Return the [x, y] coordinate for the center point of the cell that contains the specified text.  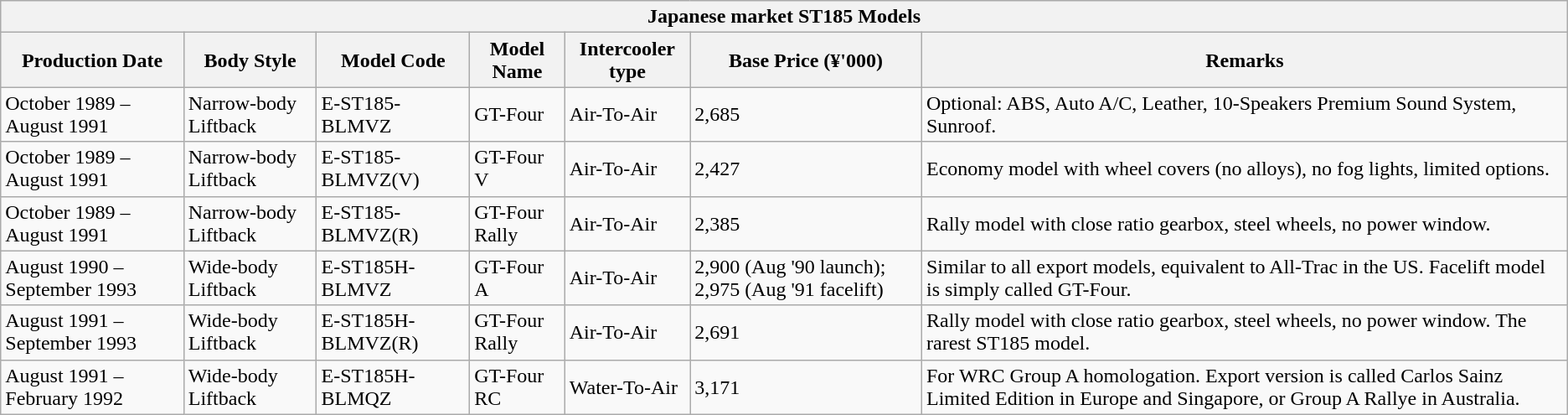
Rally model with close ratio gearbox, steel wheels, no power window. [1245, 223]
E-ST185-BLMVZ [394, 114]
Rally model with close ratio gearbox, steel wheels, no power window. The rarest ST185 model. [1245, 332]
Production Date [92, 60]
2,427 [806, 169]
GT-Four A [518, 278]
2,385 [806, 223]
For WRC Group A homologation. Export version is called Carlos Sainz Limited Edition in Europe and Singapore, or Group A Rallye in Australia. [1245, 387]
Optional: ABS, Auto A/C, Leather, 10-Speakers Premium Sound System, Sunroof. [1245, 114]
E-ST185H-BLMVZ [394, 278]
2,691 [806, 332]
2,900 (Aug '90 launch); 2,975 (Aug '91 facelift) [806, 278]
Model Code [394, 60]
GT-Four [518, 114]
E-ST185-BLMVZ(R) [394, 223]
Economy model with wheel covers (no alloys), no fog lights, limited options. [1245, 169]
Japanese market ST185 Models [784, 17]
August 1991 – September 1993 [92, 332]
Intercooler type [627, 60]
Base Price (¥'000) [806, 60]
Similar to all export models, equivalent to All-Trac in the US. Facelift model is simply called GT-Four. [1245, 278]
E-ST185H-BLMVZ(R) [394, 332]
Model Name [518, 60]
GT-Four V [518, 169]
Body Style [250, 60]
August 1991 – February 1992 [92, 387]
August 1990 – September 1993 [92, 278]
GT-Four RC [518, 387]
2,685 [806, 114]
Remarks [1245, 60]
Water-To-Air [627, 387]
E-ST185-BLMVZ(V) [394, 169]
E-ST185H-BLMQZ [394, 387]
3,171 [806, 387]
